For the text-containing cell, return its midpoint in [X, Y] coordinate format. 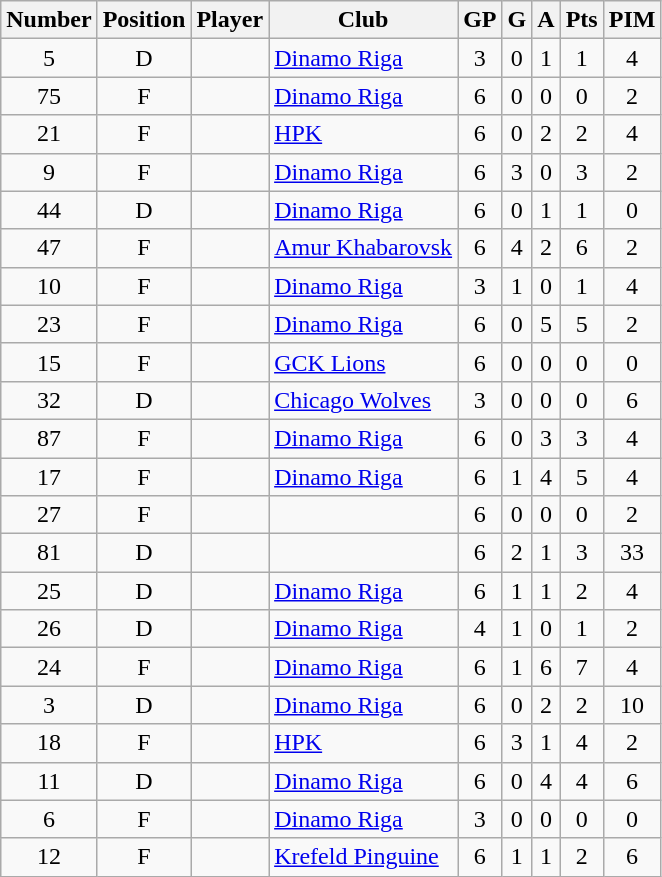
G [517, 20]
Krefeld Pinguine [364, 857]
Number [49, 20]
Pts [582, 20]
Club [364, 20]
32 [49, 400]
21 [49, 134]
81 [49, 553]
23 [49, 324]
11 [49, 781]
47 [49, 248]
12 [49, 857]
87 [49, 438]
Chicago Wolves [364, 400]
26 [49, 629]
17 [49, 477]
7 [582, 667]
33 [632, 553]
18 [49, 743]
Player [230, 20]
25 [49, 591]
9 [49, 172]
Amur Khabarovsk [364, 248]
GCK Lions [364, 362]
27 [49, 515]
44 [49, 210]
24 [49, 667]
GP [480, 20]
A [546, 20]
75 [49, 96]
PIM [632, 20]
15 [49, 362]
Position [144, 20]
